Pinpoint the cell where the given text exists, returning its (x, y) midpoint coordinate. 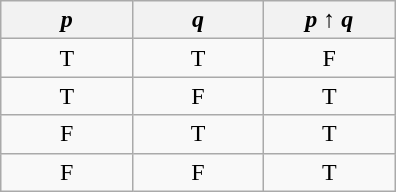
q (198, 20)
p ↑ q (330, 20)
p (66, 20)
